Return the (X, Y) coordinate for the center point of the cell that contains the specified text.  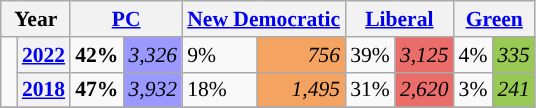
PC (126, 19)
2,620 (424, 90)
Year (36, 19)
2018 (44, 90)
3,932 (152, 90)
756 (301, 55)
335 (514, 55)
39% (370, 55)
3,326 (152, 55)
42% (96, 55)
2022 (44, 55)
47% (96, 90)
Green (494, 19)
1,495 (301, 90)
241 (514, 90)
18% (220, 90)
31% (370, 90)
New Democratic (264, 19)
3% (474, 90)
9% (220, 55)
Liberal (399, 19)
3,125 (424, 55)
4% (474, 55)
